For the text-containing cell, return its midpoint in (x, y) coordinate format. 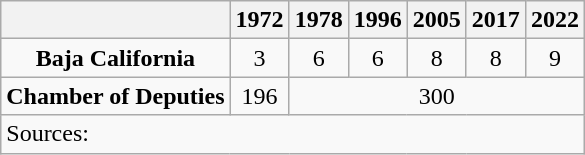
1972 (260, 20)
2017 (496, 20)
9 (554, 58)
2022 (554, 20)
1996 (378, 20)
3 (260, 58)
Baja California (116, 58)
1978 (318, 20)
Chamber of Deputies (116, 96)
Sources: (293, 134)
2005 (436, 20)
196 (260, 96)
300 (436, 96)
